Detect which cell encompasses the target text, then output its (x, y) center coordinate. 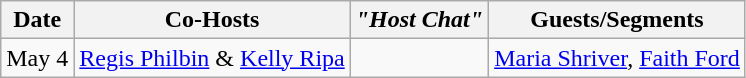
Regis Philbin & Kelly Ripa (212, 58)
May 4 (38, 58)
Date (38, 20)
"Host Chat" (419, 20)
Guests/Segments (618, 20)
Co-Hosts (212, 20)
Maria Shriver, Faith Ford (618, 58)
